Output the [x, y] coordinate of the center of the cell containing the given text.  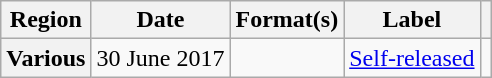
Self-released [412, 58]
Label [412, 20]
30 June 2017 [160, 58]
Format(s) [287, 20]
Region [46, 20]
Date [160, 20]
Various [46, 58]
